For the text-containing cell, return its midpoint in [x, y] coordinate format. 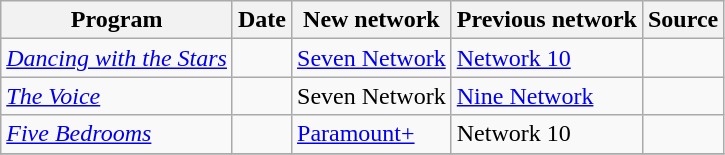
Previous network [546, 20]
Source [682, 20]
Program [117, 20]
Nine Network [546, 96]
Dancing with the Stars [117, 58]
Date [262, 20]
The Voice [117, 96]
Paramount+ [372, 134]
New network [372, 20]
Five Bedrooms [117, 134]
